Output the [x, y] coordinate of the center of the cell containing the given text.  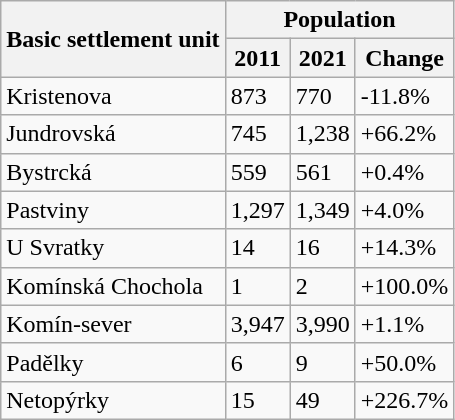
1,349 [322, 210]
9 [322, 362]
49 [322, 400]
559 [258, 172]
1,238 [322, 134]
+100.0% [404, 286]
770 [322, 96]
-11.8% [404, 96]
Jundrovská [113, 134]
1 [258, 286]
Population [340, 20]
2011 [258, 58]
14 [258, 248]
Padělky [113, 362]
Pastviny [113, 210]
15 [258, 400]
6 [258, 362]
3,947 [258, 324]
+14.3% [404, 248]
+50.0% [404, 362]
+0.4% [404, 172]
Komín-sever [113, 324]
U Svratky [113, 248]
Bystrcká [113, 172]
2021 [322, 58]
+226.7% [404, 400]
+4.0% [404, 210]
561 [322, 172]
1,297 [258, 210]
16 [322, 248]
+1.1% [404, 324]
873 [258, 96]
Basic settlement unit [113, 39]
Netopýrky [113, 400]
Kristenova [113, 96]
2 [322, 286]
3,990 [322, 324]
Change [404, 58]
Komínská Chochola [113, 286]
745 [258, 134]
+66.2% [404, 134]
